Search for the cell housing the specified text and yield its (x, y) center coordinate. 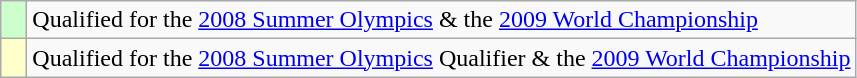
Qualified for the 2008 Summer Olympics & the 2009 World Championship (442, 20)
Qualified for the 2008 Summer Olympics Qualifier & the 2009 World Championship (442, 58)
